Extract the (X, Y) coordinate from the center of the cell holding the provided text.  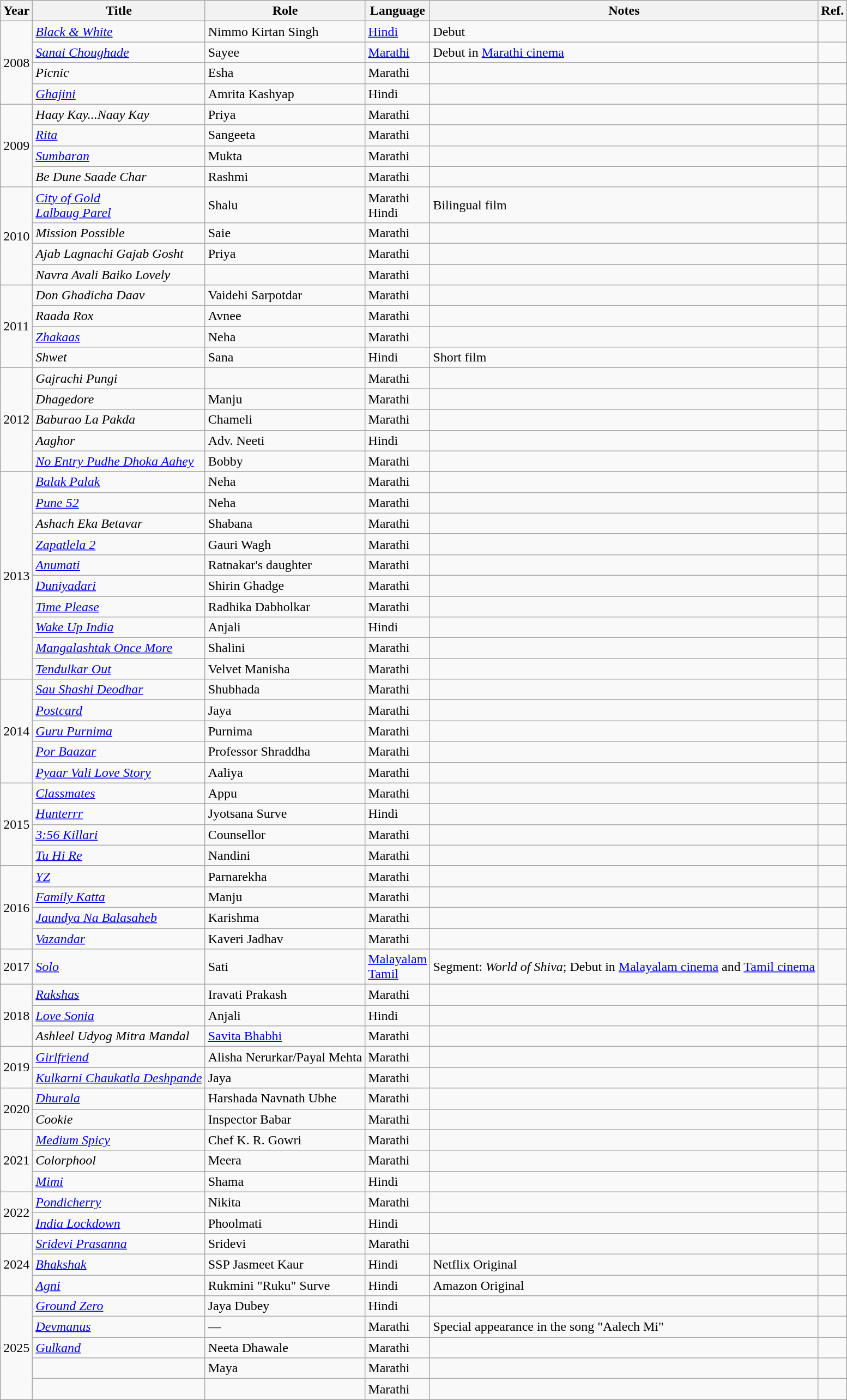
2024 (16, 1264)
Vaidehi Sarpotdar (285, 295)
Shubhada (285, 690)
Karishma (285, 918)
2018 (16, 1016)
Nimmo Kirtan Singh (285, 32)
Sridevi Prasanna (119, 1244)
Tu Hi Re (119, 855)
2017 (16, 967)
No Entry Pudhe Dhoka Aahey (119, 461)
Bhakshak (119, 1264)
Gauri Wagh (285, 544)
Shalini (285, 648)
Solo (119, 967)
Debut (624, 32)
Mission Possible (119, 233)
Sangeeta (285, 135)
Sana (285, 358)
India Lockdown (119, 1223)
Agni (119, 1285)
Jaya Dubey (285, 1306)
Rakshas (119, 995)
2019 (16, 1067)
3:56 Killari (119, 835)
Picnic (119, 73)
MarathiHindi (398, 205)
Tendulkar Out (119, 669)
Aaghor (119, 440)
Baburao La Pakda (119, 420)
Neeta Dhawale (285, 1348)
Sayee (285, 52)
Rashmi (285, 177)
Rita (119, 135)
Velvet Manisha (285, 669)
Kulkarni Chaukatla Deshpande (119, 1078)
Navra Avali Baiko Lovely (119, 274)
Zhakaas (119, 337)
Devmanus (119, 1327)
Phoolmati (285, 1223)
Shalu (285, 205)
Radhika Dabholkar (285, 607)
2010 (16, 236)
Rukmini "Ruku" Surve (285, 1285)
Wake Up India (119, 627)
Hunterrr (119, 814)
Pyaar Vali Love Story (119, 773)
2011 (16, 327)
Savita Bhabhi (285, 1036)
Debut in Marathi cinema (624, 52)
Sati (285, 967)
Kaveri Jadhav (285, 938)
Classmates (119, 793)
Appu (285, 793)
Sridevi (285, 1244)
Special appearance in the song "Aalech Mi" (624, 1327)
Segment: World of Shiva; Debut in Malayalam cinema and Tamil cinema (624, 967)
Black & White (119, 32)
Family Katta (119, 897)
Maya (285, 1368)
Colorphool (119, 1161)
Ground Zero (119, 1306)
Be Dune Saade Char (119, 177)
2009 (16, 146)
Mukta (285, 156)
Harshada Navnath Ubhe (285, 1099)
Bilingual film (624, 205)
Ashach Eka Betavar (119, 523)
Ajab Lagnachi Gajab Gosht (119, 254)
2012 (16, 420)
Iravati Prakash (285, 995)
Short film (624, 358)
Ratnakar's daughter (285, 565)
SSP Jasmeet Kaur (285, 1264)
Ref. (833, 11)
Por Baazar (119, 752)
Zapatlela 2 (119, 544)
2021 (16, 1161)
Raada Rox (119, 316)
City of GoldLalbaug Parel (119, 205)
2015 (16, 824)
Professor Shraddha (285, 752)
Year (16, 11)
Duniyadari (119, 586)
Avnee (285, 316)
Shirin Ghadge (285, 586)
Ashleel Udyog Mitra Mandal (119, 1036)
2008 (16, 63)
Adv. Neeti (285, 440)
Aaliya (285, 773)
Dhagedore (119, 399)
Gulkand (119, 1348)
Chameli (285, 420)
Sau Shashi Deodhar (119, 690)
Medium Spicy (119, 1140)
Pune 52 (119, 503)
Saie (285, 233)
Parnarekha (285, 876)
Girlfriend (119, 1057)
Mangalashtak Once More (119, 648)
Sanai Choughade (119, 52)
Sumbaran (119, 156)
— (285, 1327)
Balak Palak (119, 482)
Mimi (119, 1181)
Bobby (285, 461)
Pondicherry (119, 1202)
Amazon Original (624, 1285)
Counsellor (285, 835)
Alisha Nerurkar/Payal Mehta (285, 1057)
Guru Purnima (119, 731)
2014 (16, 731)
Language (398, 11)
Postcard (119, 710)
YZ (119, 876)
Title (119, 11)
2022 (16, 1212)
Anumati (119, 565)
2013 (16, 576)
Shwet (119, 358)
Cookie (119, 1119)
Gajrachi Pungi (119, 378)
Shabana (285, 523)
Haay Kay...Naay Kay (119, 114)
Netflix Original (624, 1264)
Dhurala (119, 1099)
Don Ghadicha Daav (119, 295)
Jaundya Na Balasaheb (119, 918)
Chef K. R. Gowri (285, 1140)
Nandini (285, 855)
2025 (16, 1348)
Amrita Kashyap (285, 94)
Notes (624, 11)
Ghajini (119, 94)
MalayalamTamil (398, 967)
Time Please (119, 607)
2020 (16, 1109)
Meera (285, 1161)
Jyotsana Surve (285, 814)
Purnima (285, 731)
Shama (285, 1181)
Love Sonia (119, 1016)
Esha (285, 73)
Inspector Babar (285, 1119)
Nikita (285, 1202)
Vazandar (119, 938)
Role (285, 11)
2016 (16, 907)
